Locate the cell with the specified text and output its [X, Y] center coordinate. 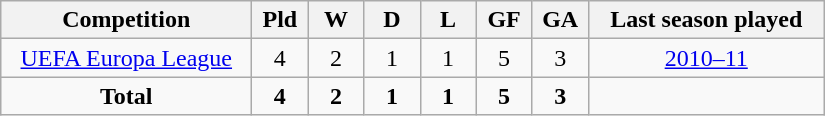
L [448, 20]
Total [126, 96]
Last season played [706, 20]
GF [504, 20]
GA [560, 20]
2010–11 [706, 58]
Competition [126, 20]
W [336, 20]
UEFA Europa League [126, 58]
D [392, 20]
Pld [280, 20]
